Output the [x, y] coordinate of the center of the cell containing the given text.  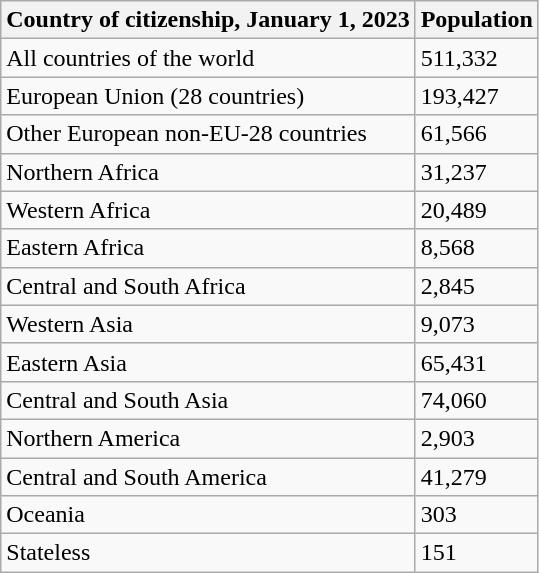
Stateless [208, 553]
20,489 [476, 210]
Other European non-EU-28 countries [208, 134]
Country of citizenship, January 1, 2023 [208, 20]
74,060 [476, 400]
511,332 [476, 58]
193,427 [476, 96]
Oceania [208, 515]
Northern America [208, 438]
41,279 [476, 477]
65,431 [476, 362]
Western Asia [208, 324]
151 [476, 553]
Central and South America [208, 477]
2,845 [476, 286]
31,237 [476, 172]
European Union (28 countries) [208, 96]
Population [476, 20]
2,903 [476, 438]
Western Africa [208, 210]
303 [476, 515]
Central and South Asia [208, 400]
All countries of the world [208, 58]
8,568 [476, 248]
Eastern Africa [208, 248]
61,566 [476, 134]
Eastern Asia [208, 362]
Northern Africa [208, 172]
Central and South Africa [208, 286]
9,073 [476, 324]
